Scan for the cell matching the given text and deliver its [x, y] coordinate at center. 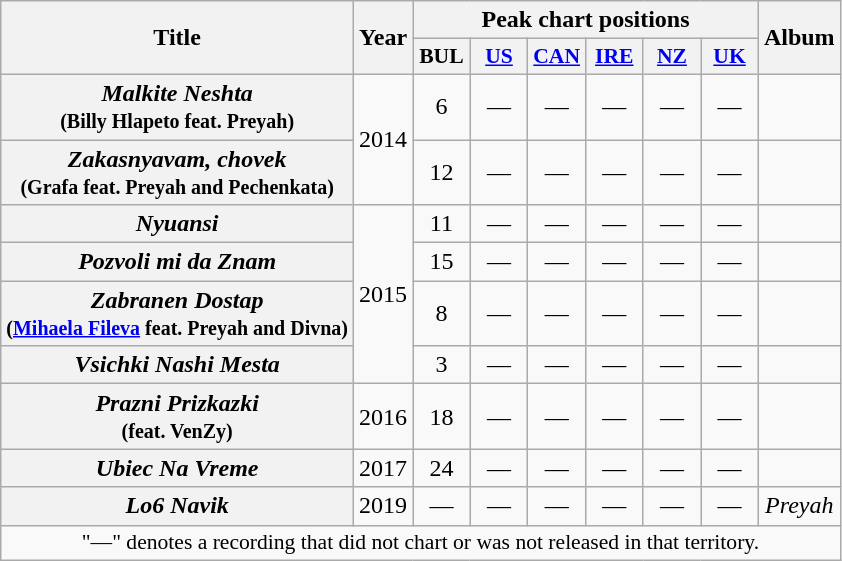
Preyah [799, 506]
18 [442, 416]
IRE [614, 57]
6 [442, 106]
Pozvoli mi da Znam [178, 262]
"—" denotes a recording that did not chart or was not released in that territory. [420, 543]
CAN [557, 57]
2019 [384, 506]
Malkite Neshta (Billy Hlapeto feat. Preyah) [178, 106]
2014 [384, 139]
8 [442, 314]
Year [384, 38]
BUL [442, 57]
Prazni Prizkazki (feat. VenZy) [178, 416]
Vsichki Nashi Mesta [178, 365]
US [499, 57]
Zabranen Dostap (Mihaela Fileva feat. Preyah and Divna) [178, 314]
2016 [384, 416]
3 [442, 365]
24 [442, 468]
Ubiec Na Vreme [178, 468]
Lo6 Navik [178, 506]
2015 [384, 294]
Zakasnyavam, chovek (Grafa feat. Preyah and Pechenkata) [178, 172]
11 [442, 224]
UK [730, 57]
15 [442, 262]
12 [442, 172]
Album [799, 38]
Title [178, 38]
2017 [384, 468]
Peak chart positions [586, 20]
NZ [672, 57]
Nyuansi [178, 224]
